Search for the cell housing the specified text and yield its (X, Y) center coordinate. 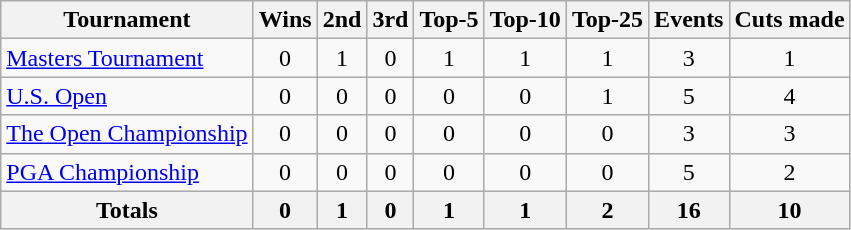
3rd (390, 20)
Tournament (127, 20)
Events (689, 20)
PGA Championship (127, 172)
U.S. Open (127, 96)
Top-25 (607, 20)
16 (689, 210)
Cuts made (790, 20)
Wins (285, 20)
Masters Tournament (127, 58)
10 (790, 210)
Top-10 (525, 20)
The Open Championship (127, 134)
2nd (342, 20)
Totals (127, 210)
Top-5 (449, 20)
4 (790, 96)
